Extract the (x, y) coordinate from the center of the cell holding the provided text.  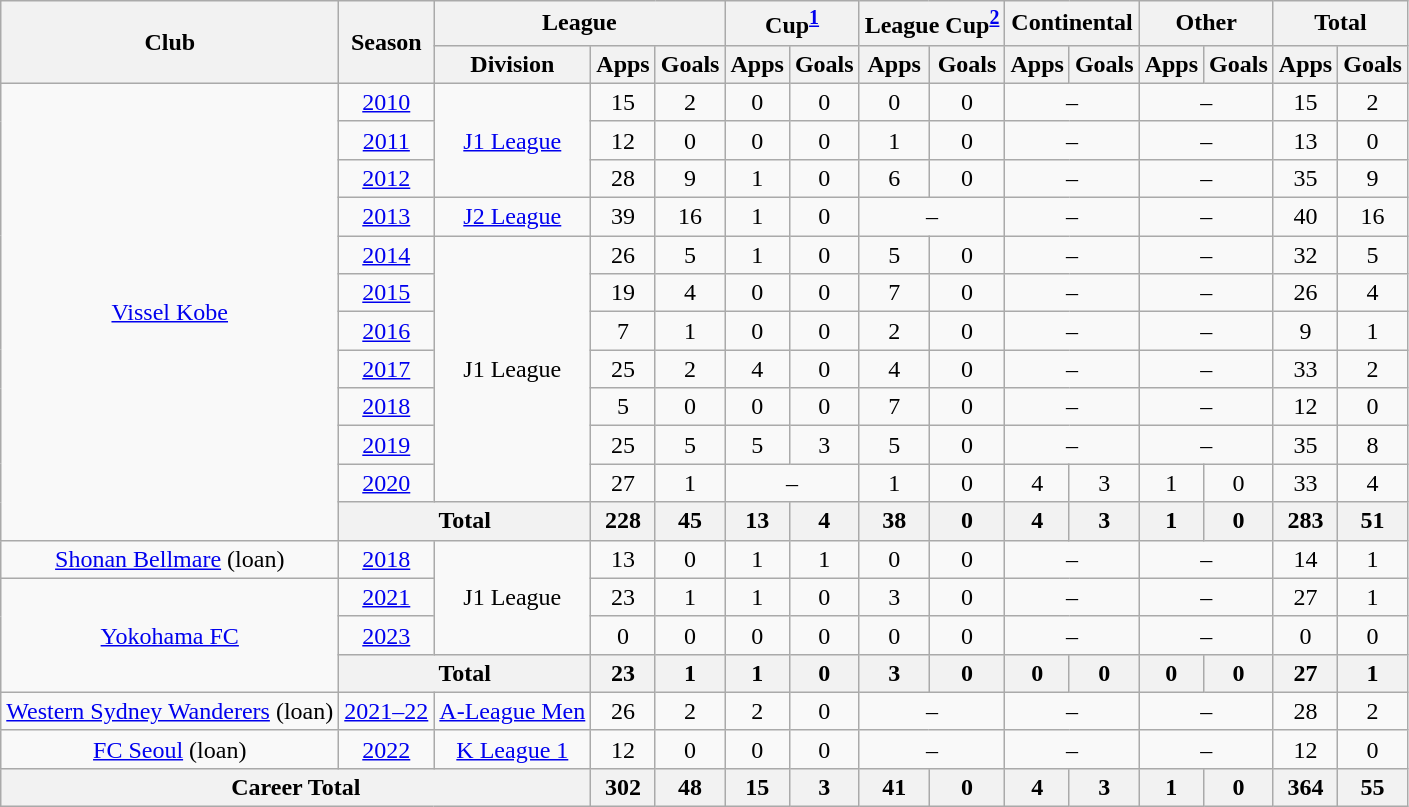
League (580, 24)
Other (1206, 24)
2012 (386, 178)
J2 League (512, 217)
Western Sydney Wanderers (loan) (170, 711)
Yokohama FC (170, 635)
Club (170, 42)
Division (512, 64)
Cup1 (792, 24)
A-League Men (512, 711)
K League 1 (512, 749)
19 (623, 293)
32 (1305, 255)
8 (1373, 445)
41 (894, 787)
48 (690, 787)
Season (386, 42)
Vissel Kobe (170, 312)
2011 (386, 140)
2020 (386, 483)
2016 (386, 331)
38 (894, 521)
Career Total (296, 787)
6 (894, 178)
2014 (386, 255)
39 (623, 217)
FC Seoul (loan) (170, 749)
45 (690, 521)
Shonan Bellmare (loan) (170, 559)
2022 (386, 749)
2013 (386, 217)
14 (1305, 559)
2010 (386, 102)
2021 (386, 597)
40 (1305, 217)
228 (623, 521)
2017 (386, 369)
League Cup2 (932, 24)
2023 (386, 635)
55 (1373, 787)
2015 (386, 293)
Continental (1072, 24)
51 (1373, 521)
2021–22 (386, 711)
283 (1305, 521)
2019 (386, 445)
364 (1305, 787)
302 (623, 787)
